From the cell containing the given text, extract its center point as [x, y] coordinate. 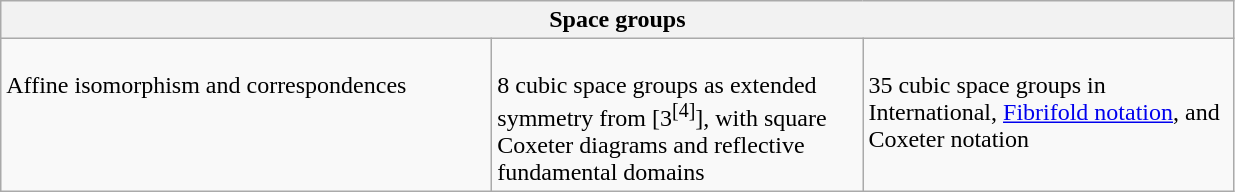
35 cubic space groups in International, Fibrifold notation, and Coxeter notation [1048, 116]
8 cubic space groups as extended symmetry from [3[4]], with square Coxeter diagrams and reflective fundamental domains [678, 116]
Affine isomorphism and correspondences [246, 116]
Space groups [618, 20]
